Pinpoint the cell where the given text exists, returning its [X, Y] midpoint coordinate. 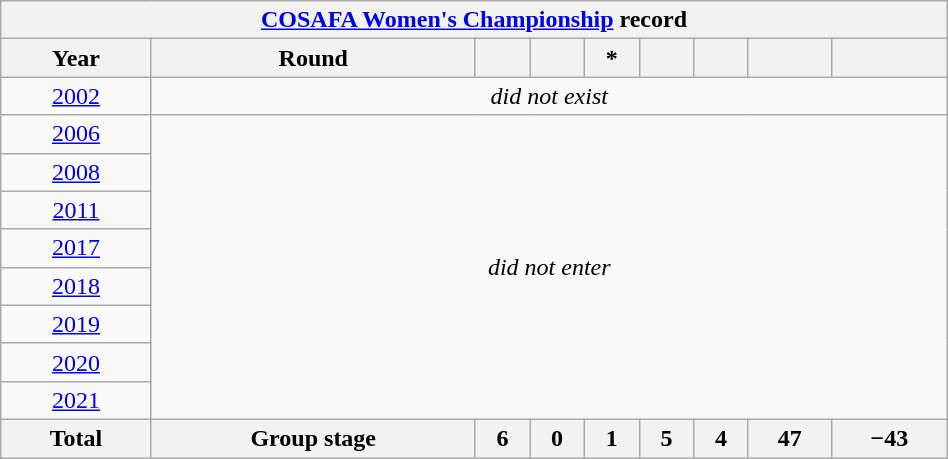
2011 [76, 210]
1 [612, 438]
* [612, 58]
2021 [76, 400]
47 [790, 438]
Year [76, 58]
Total [76, 438]
2002 [76, 96]
2019 [76, 324]
COSAFA Women's Championship record [474, 20]
2020 [76, 362]
5 [666, 438]
2006 [76, 134]
did not enter [549, 267]
Round [313, 58]
2017 [76, 248]
2008 [76, 172]
2018 [76, 286]
did not exist [549, 96]
0 [558, 438]
−43 [889, 438]
Group stage [313, 438]
4 [722, 438]
6 [502, 438]
